From the cell containing the given text, extract its center point as (X, Y) coordinate. 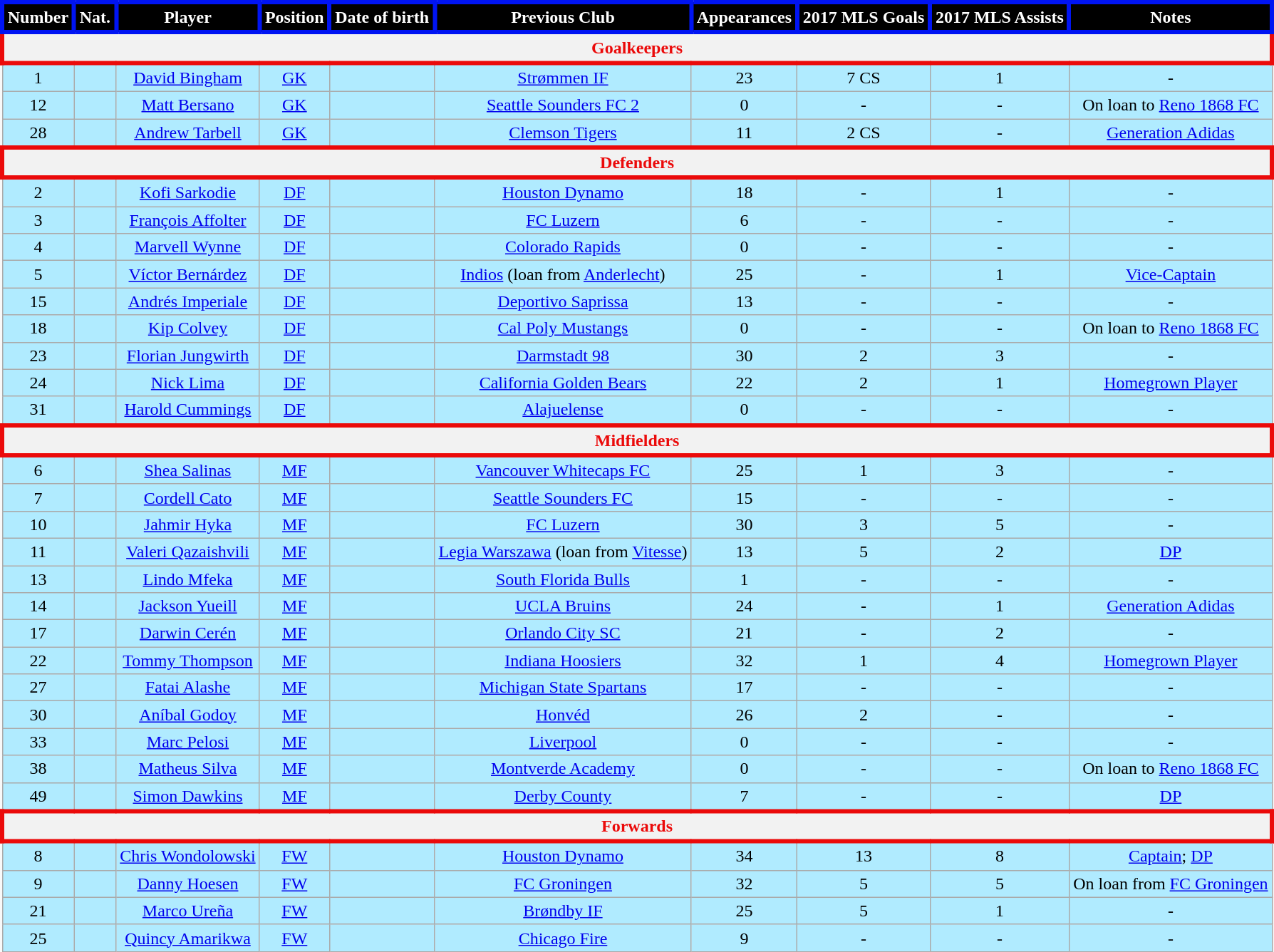
Liverpool (563, 742)
38 (38, 769)
Darmstadt 98 (563, 356)
31 (38, 410)
Chicago Fire (563, 938)
Player (188, 17)
On loan from FC Groningen (1171, 884)
Lindo Mfeka (188, 579)
Simon Dawkins (188, 797)
Víctor Bernárdez (188, 274)
Clemson Tigers (563, 133)
49 (38, 797)
Alajuelense (563, 410)
14 (38, 606)
François Affolter (188, 220)
Honvéd (563, 715)
10 (38, 524)
Jahmir Hyka (188, 524)
Position (294, 17)
Andrew Tarbell (188, 133)
FC Groningen (563, 884)
Seattle Sounders FC 2 (563, 105)
Orlando City SC (563, 633)
Cordell Cato (188, 497)
Goalkeepers (637, 48)
Tommy Thompson (188, 661)
Marc Pelosi (188, 742)
UCLA Bruins (563, 606)
26 (744, 715)
2017 MLS Goals (864, 17)
Legia Warszawa (loan from Vitesse) (563, 552)
Derby County (563, 797)
Cal Poly Mustangs (563, 328)
Indios (loan from Anderlecht) (563, 274)
Marco Ureña (188, 911)
Kofi Sarkodie (188, 192)
Darwin Cerén (188, 633)
Matt Bersano (188, 105)
Midfielders (637, 440)
Matheus Silva (188, 769)
Notes (1171, 17)
Forwards (637, 827)
Florian Jungwirth (188, 356)
Number (38, 17)
David Bingham (188, 77)
Nat. (95, 17)
Shea Salinas (188, 470)
Danny Hoesen (188, 884)
Valeri Qazaishvili (188, 552)
South Florida Bulls (563, 579)
Strømmen IF (563, 77)
2 CS (864, 133)
Brøndby IF (563, 911)
Quincy Amarikwa (188, 938)
Michigan State Spartans (563, 688)
Jackson Yueill (188, 606)
Vice-Captain (1171, 274)
Nick Lima (188, 383)
Harold Cummings (188, 410)
Colorado Rapids (563, 247)
Vancouver Whitecaps FC (563, 470)
Chris Wondolowski (188, 856)
28 (38, 133)
Marvell Wynne (188, 247)
Kip Colvey (188, 328)
Montverde Academy (563, 769)
27 (38, 688)
7 CS (864, 77)
Date of birth (382, 17)
Seattle Sounders FC (563, 497)
33 (38, 742)
Appearances (744, 17)
Previous Club (563, 17)
Aníbal Godoy (188, 715)
Deportivo Saprissa (563, 301)
12 (38, 105)
34 (744, 856)
2017 MLS Assists (1000, 17)
Captain; DP (1171, 856)
Fatai Alashe (188, 688)
Andrés Imperiale (188, 301)
California Golden Bears (563, 383)
Defenders (637, 162)
Indiana Hoosiers (563, 661)
